From the cell containing the given text, extract its center point as (x, y) coordinate. 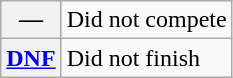
Did not finish (146, 58)
— (31, 20)
DNF (31, 58)
Did not compete (146, 20)
